Detect which cell encompasses the target text, then output its [X, Y] center coordinate. 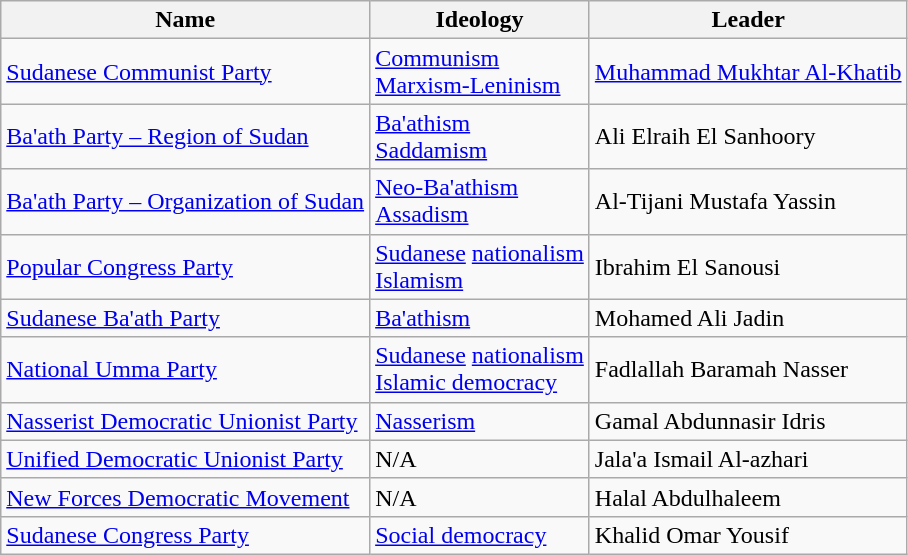
Sudanese Ba'ath Party [186, 318]
Sudanese nationalismIslamism [480, 266]
Social democracy [480, 535]
Fadlallah Baramah Nasser [748, 370]
Ali Elraih El Sanhoory [748, 136]
National Umma Party [186, 370]
Sudanese nationalismIslamic democracy [480, 370]
Unified Democratic Unionist Party [186, 459]
Popular Congress Party [186, 266]
Leader [748, 20]
Halal Abdulhaleem [748, 497]
New Forces Democratic Movement [186, 497]
Nasserist Democratic Unionist Party [186, 421]
Sudanese Congress Party [186, 535]
Ideology [480, 20]
CommunismMarxism-Leninism [480, 72]
Muhammad Mukhtar Al-Khatib [748, 72]
Ba'ath Party – Organization of Sudan [186, 202]
Al-Tijani Mustafa Yassin [748, 202]
Nasserism [480, 421]
Khalid Omar Yousif [748, 535]
Ibrahim El Sanousi [748, 266]
Neo-Ba'athismAssadism [480, 202]
Sudanese Communist Party [186, 72]
Jala'a Ismail Al-azhari [748, 459]
Mohamed Ali Jadin [748, 318]
Ba'ath Party – Region of Sudan [186, 136]
Gamal Abdunnasir Idris [748, 421]
Ba'athismSaddamism [480, 136]
Ba'athism [480, 318]
Name [186, 20]
